Provide the (x, y) coordinate of the cell's center where the given text is located.  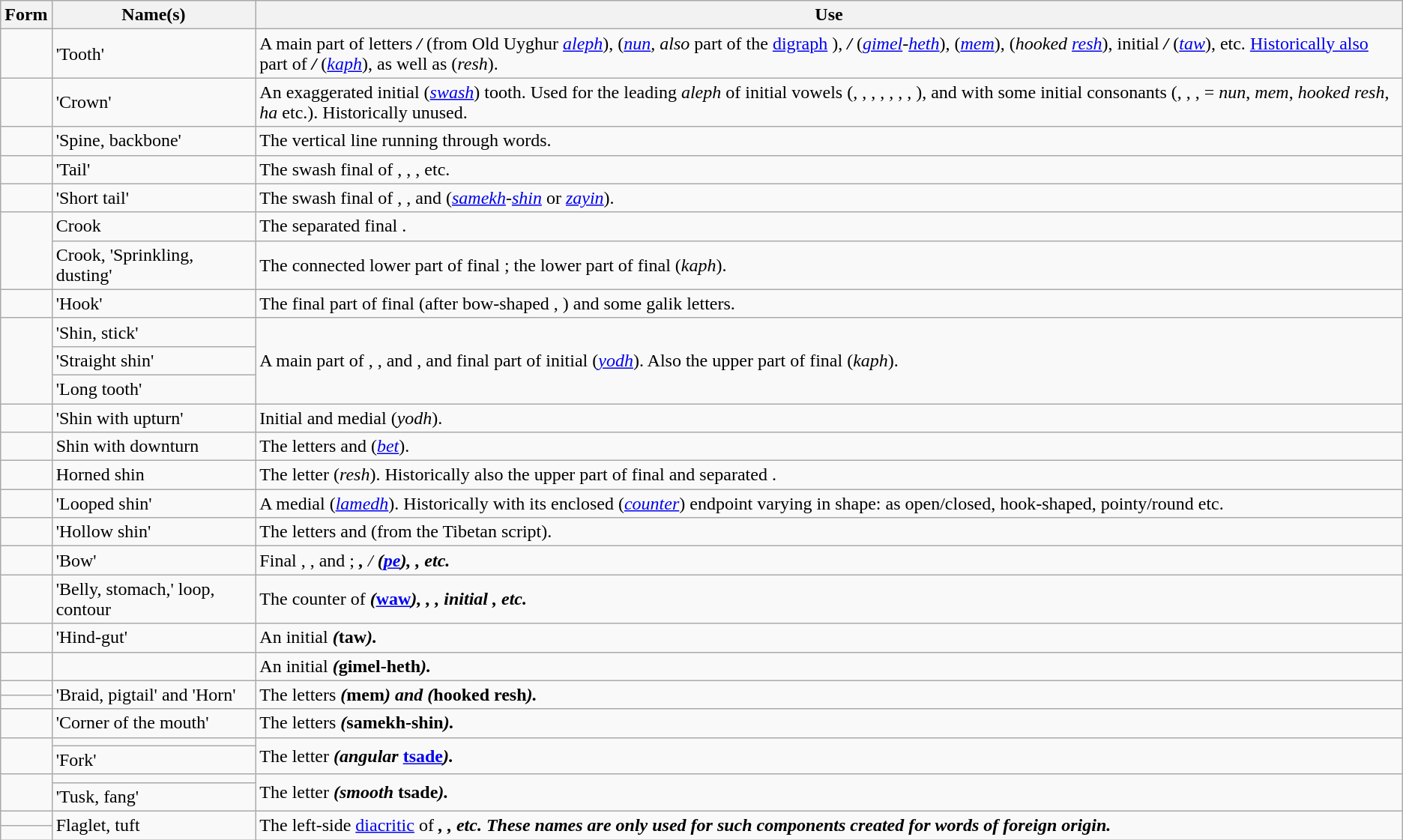
The swash final of , , and (samekh-shin or zayin). (829, 198)
The letter (angular tsade). (829, 755)
Form (26, 15)
'Long tooth' (154, 389)
'Tusk, fang' (154, 797)
Shin with downturn (154, 447)
The letters (samekh-shin). (829, 723)
The letters and (from the Tibetan script). (829, 532)
'Braid, pigtail' and 'Horn' (154, 695)
'Hook' (154, 303)
Name(s) (154, 15)
The separated final . (829, 226)
The letter (resh). Historically also the upper part of final and separated . (829, 475)
Initial and medial (yodh). (829, 417)
The final part of final (after bow-shaped , ) and some galik letters. (829, 303)
The connected lower part of final ; the lower part of final (kaph). (829, 265)
Use (829, 15)
'Hollow shin' (154, 532)
'Shin with upturn' (154, 417)
An initial (taw). (829, 638)
The left-side diacritic of , , etc. These names are only used for such components created for words of foreign origin. (829, 825)
Flaglet, tuft (154, 825)
'Looped shin' (154, 504)
The letter (smooth tsade). (829, 793)
'Corner of the mouth' (154, 723)
'Tooth' (154, 54)
'Hind-gut' (154, 638)
A main part of , , and , and final part of initial (yodh). Also the upper part of final (kaph). (829, 360)
The vertical line running through words. (829, 141)
'Belly, stomach,' loop, contour (154, 599)
A medial (lamedh). Historically with its enclosed (counter) endpoint varying in shape: as open/closed, hook-shaped, pointy/round etc. (829, 504)
'Tail' (154, 169)
An initial (gimel-heth). (829, 666)
The counter of (waw), , , initial , etc. (829, 599)
'Spine, backbone' (154, 141)
Horned shin (154, 475)
The letters (mem) and (hooked resh). (829, 695)
'Crown' (154, 102)
'Bow' (154, 560)
'Short tail' (154, 198)
Crook (154, 226)
Crook, 'Sprinkling, dusting' (154, 265)
The swash final of , , , etc. (829, 169)
Final , , and ; , / (pe), , etc. (829, 560)
The letters and (bet). (829, 447)
'Shin, stick' (154, 332)
'Fork' (154, 760)
'Straight shin' (154, 360)
